Find where the given text appears and provide that cell's center as (X, Y) coordinate. 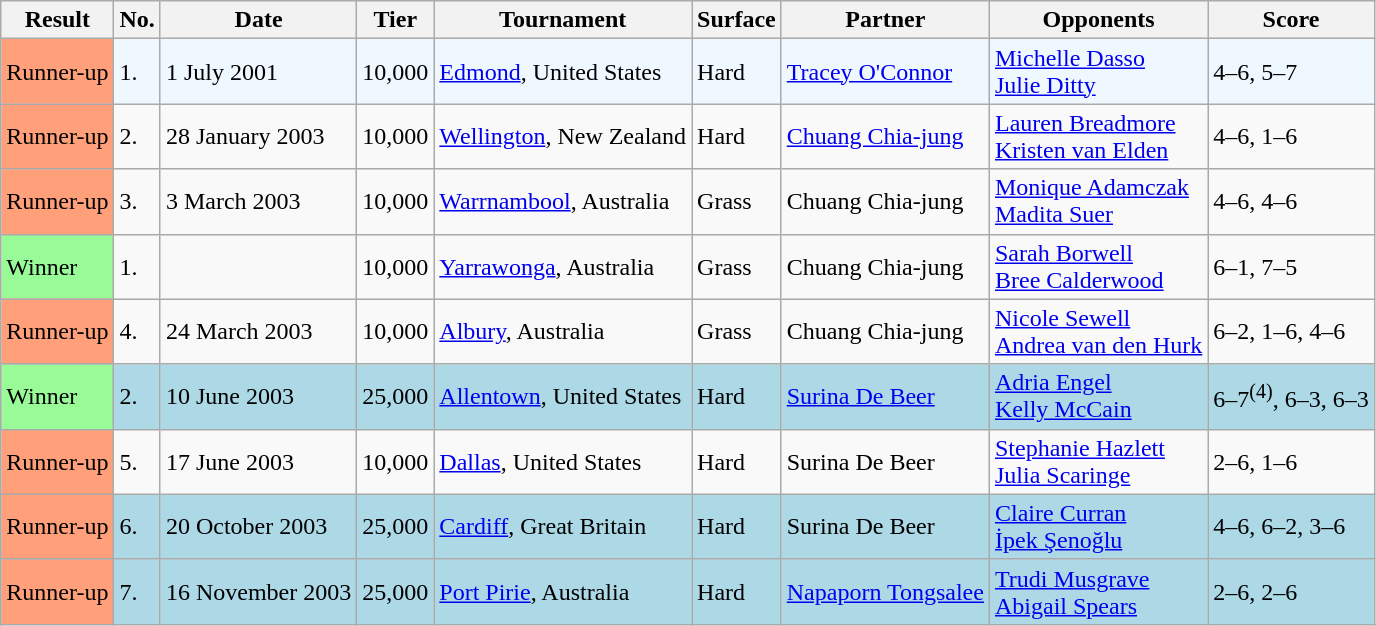
Claire Curran İpek Şenoğlu (1098, 526)
Score (1291, 20)
4–6, 6–2, 3–6 (1291, 526)
4–6, 1–6 (1291, 136)
4–6, 4–6 (1291, 202)
Stephanie Hazlett Julia Scaringe (1098, 462)
Trudi Musgrave Abigail Spears (1098, 592)
16 November 2003 (258, 592)
6. (137, 526)
Albury, Australia (563, 332)
Tournament (563, 20)
Partner (885, 20)
1 July 2001 (258, 72)
2–6, 1–6 (1291, 462)
Sarah Borwell Bree Calderwood (1098, 266)
Warrnambool, Australia (563, 202)
5. (137, 462)
4. (137, 332)
Monique Adamczak Madita Suer (1098, 202)
Allentown, United States (563, 396)
Tracey O'Connor (885, 72)
3 March 2003 (258, 202)
4–6, 5–7 (1291, 72)
6–7(4), 6–3, 6–3 (1291, 396)
Wellington, New Zealand (563, 136)
10 June 2003 (258, 396)
Result (58, 20)
6–2, 1–6, 4–6 (1291, 332)
Lauren Breadmore Kristen van Elden (1098, 136)
Edmond, United States (563, 72)
17 June 2003 (258, 462)
6–1, 7–5 (1291, 266)
2–6, 2–6 (1291, 592)
20 October 2003 (258, 526)
24 March 2003 (258, 332)
Dallas, United States (563, 462)
Port Pirie, Australia (563, 592)
Yarrawonga, Australia (563, 266)
28 January 2003 (258, 136)
Adria Engel Kelly McCain (1098, 396)
Date (258, 20)
Michelle Dasso Julie Ditty (1098, 72)
Nicole Sewell Andrea van den Hurk (1098, 332)
Napaporn Tongsalee (885, 592)
Tier (396, 20)
Surface (737, 20)
3. (137, 202)
Cardiff, Great Britain (563, 526)
No. (137, 20)
7. (137, 592)
Opponents (1098, 20)
